Identify which cell holds the provided text, then report its [X, Y] central coordinate. 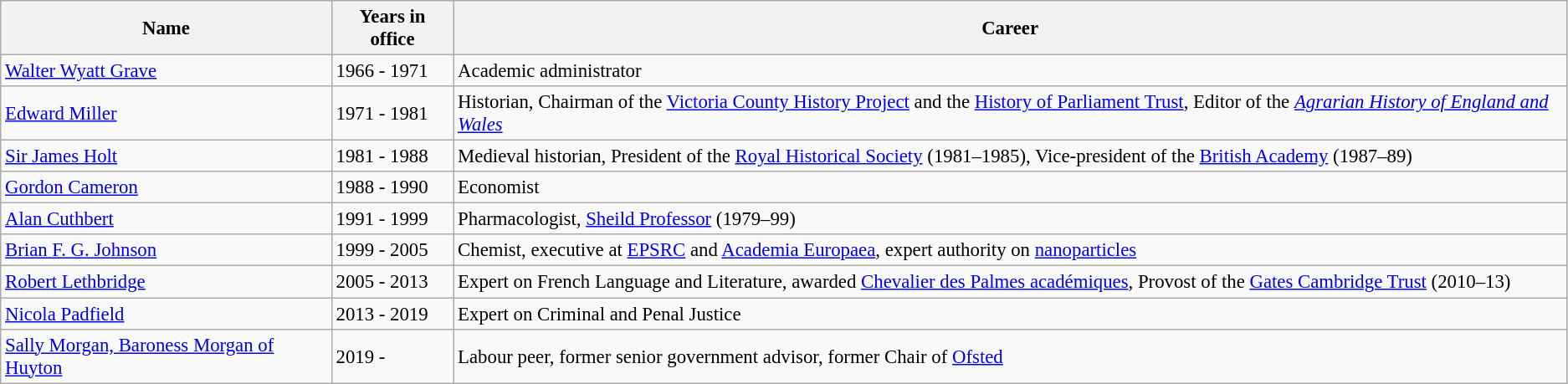
2019 - [392, 356]
Economist [1011, 187]
1999 - 2005 [392, 250]
Name [166, 28]
1966 - 1971 [392, 71]
Nicola Padfield [166, 314]
Historian, Chairman of the Victoria County History Project and the History of Parliament Trust, Editor of the Agrarian History of England and Wales [1011, 114]
Years in office [392, 28]
1971 - 1981 [392, 114]
Labour peer, former senior government advisor, former Chair of Ofsted [1011, 356]
Edward Miller [166, 114]
Pharmacologist, Sheild Professor (1979–99) [1011, 219]
Sally Morgan, Baroness Morgan of Huyton [166, 356]
Brian F. G. Johnson [166, 250]
Robert Lethbridge [166, 282]
Walter Wyatt Grave [166, 71]
1981 - 1988 [392, 156]
1991 - 1999 [392, 219]
Chemist, executive at EPSRC and Academia Europaea, expert authority on nanoparticles [1011, 250]
Alan Cuthbert [166, 219]
Academic administrator [1011, 71]
1988 - 1990 [392, 187]
Expert on Criminal and Penal Justice [1011, 314]
2013 - 2019 [392, 314]
Career [1011, 28]
Gordon Cameron [166, 187]
Medieval historian, President of the Royal Historical Society (1981–1985), Vice-president of the British Academy (1987–89) [1011, 156]
Expert on French Language and Literature, awarded Chevalier des Palmes académiques, Provost of the Gates Cambridge Trust (2010–13) [1011, 282]
2005 - 2013 [392, 282]
Sir James Holt [166, 156]
